Pinpoint the cell where the given text exists, returning its [X, Y] midpoint coordinate. 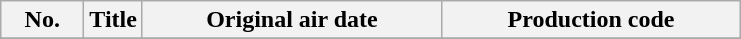
No. [42, 20]
Title [114, 20]
Production code [590, 20]
Original air date [292, 20]
